Locate the cell with the specified text and output its (X, Y) center coordinate. 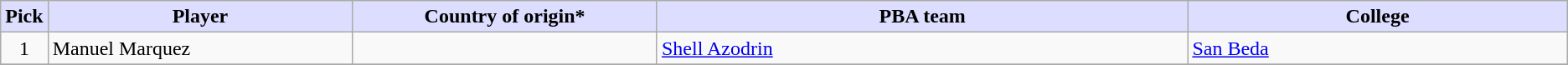
College (1377, 17)
Country of origin* (505, 17)
PBA team (921, 17)
San Beda (1377, 48)
Shell Azodrin (921, 48)
Manuel Marquez (200, 48)
Player (200, 17)
1 (24, 48)
Pick (24, 17)
